Determine the [x, y] coordinate at the center of the cell enclosing the given text.  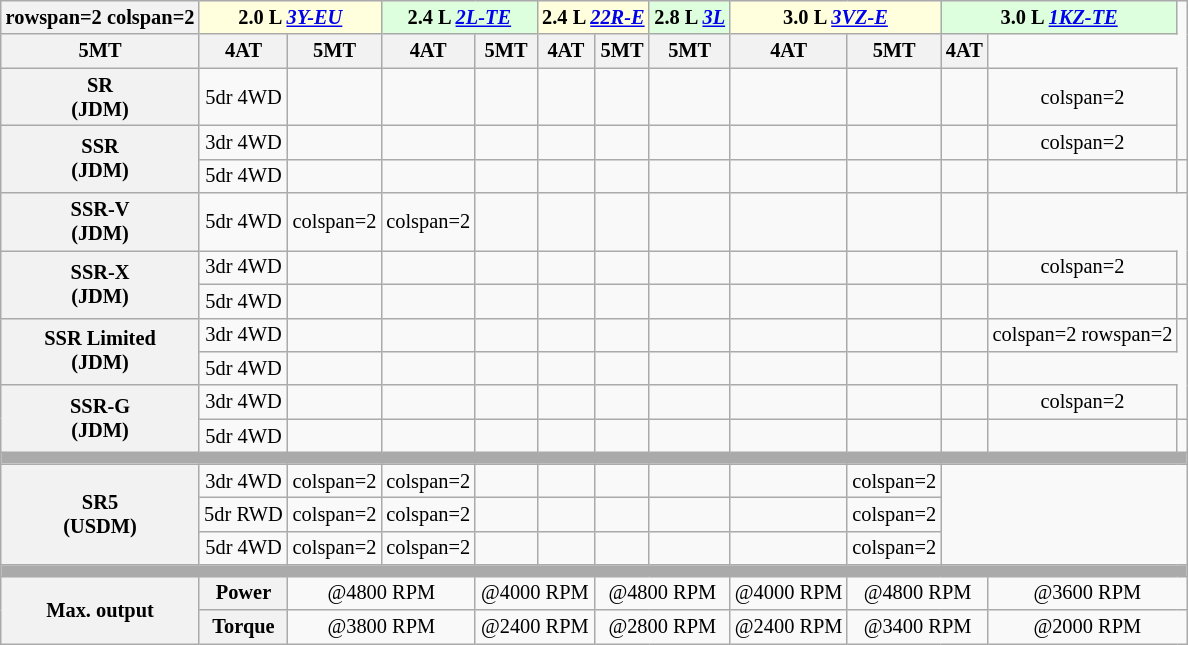
SR(JDM) [100, 97]
rowspan=2 colspan=2 [100, 17]
@3800 RPM [382, 626]
2.0 L 3Y-EU [290, 17]
SSR-G(JDM) [100, 418]
SSR(JDM) [100, 158]
Torque [243, 626]
SSR-V(JDM) [100, 222]
3.0 L 1KZ-TE [1059, 17]
2.8 L 3L [689, 17]
@2000 RPM [1088, 626]
@2800 RPM [662, 626]
Max. output [100, 610]
SR5(USDM) [100, 514]
2.4 L 2L-TE [459, 17]
2.4 L 22R-E [593, 17]
colspan=2 rowspan=2 [1083, 335]
SSR Limited(JDM) [100, 352]
SSR-X(JDM) [100, 284]
@3600 RPM [1088, 593]
@3400 RPM [917, 626]
3.0 L 3VZ-E [836, 17]
Power [243, 593]
5dr RWD [243, 514]
